Provide the (x, y) coordinate of the cell's center where the given text is located.  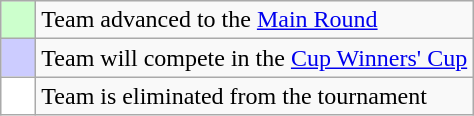
Team advanced to the Main Round (254, 20)
Team is eliminated from the tournament (254, 96)
Team will compete in the Cup Winners' Cup (254, 58)
